Pinpoint the cell where the given text exists, returning its [X, Y] midpoint coordinate. 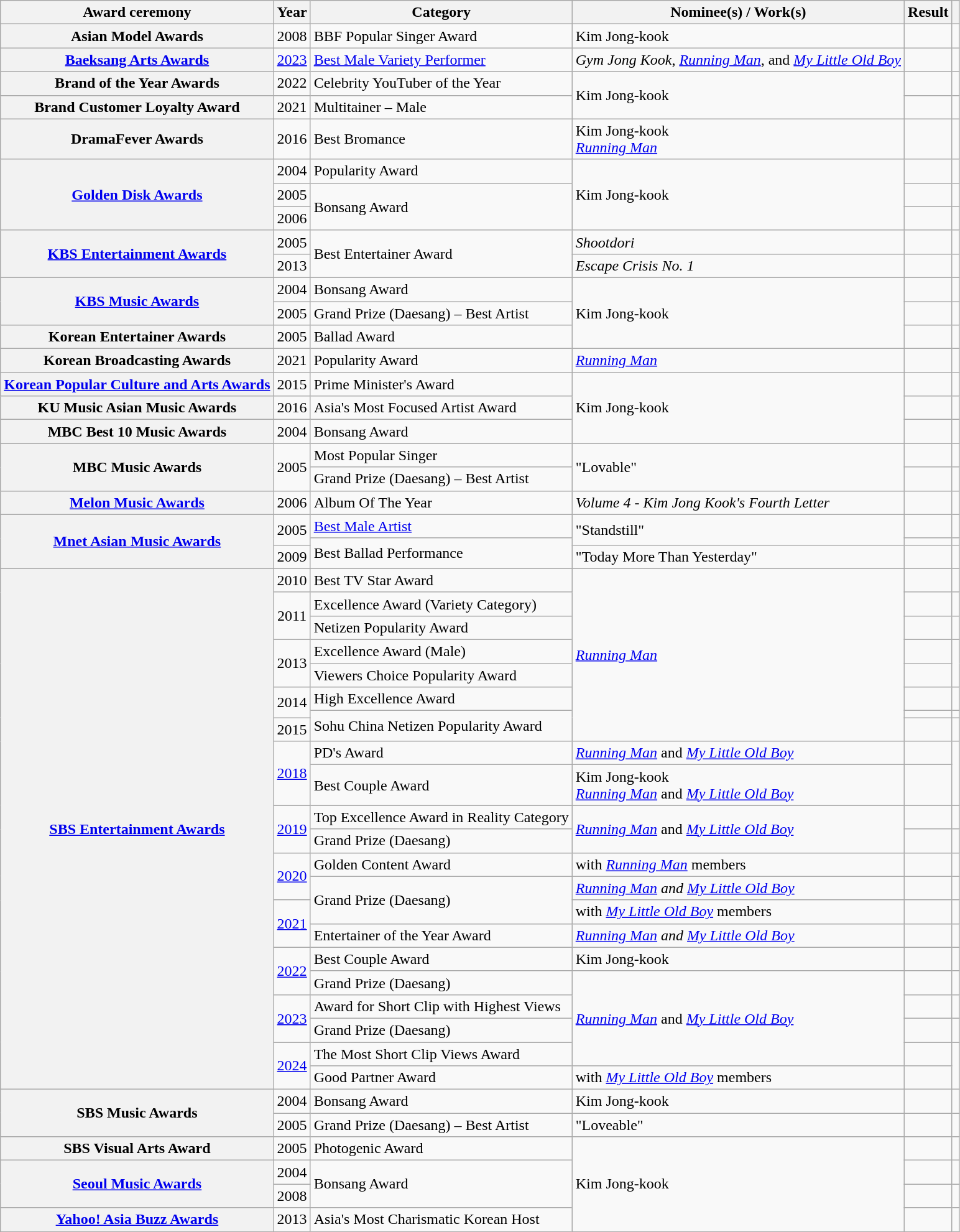
Seoul Music Awards [137, 1184]
Excellence Award (Variety Category) [441, 604]
Gym Jong Kook, Running Man, and My Little Old Boy [738, 60]
Shootdori [738, 242]
2010 [292, 580]
Golden Disk Awards [137, 195]
Good Partner Award [441, 1078]
2019 [292, 829]
Brand Customer Loyalty Award [137, 107]
KU Music Asian Music Awards [137, 408]
Top Excellence Award in Reality Category [441, 817]
MBC Best 10 Music Awards [137, 432]
Mnet Asian Music Awards [137, 541]
Asian Model Awards [137, 36]
DramaFever Awards [137, 139]
Year [292, 12]
Asia's Most Charismatic Korean Host [441, 1220]
Escape Crisis No. 1 [738, 266]
High Excellence Award [441, 699]
PD's Award [441, 753]
Multitainer – Male [441, 107]
Category [441, 12]
Asia's Most Focused Artist Award [441, 408]
"Lovable" [738, 467]
"Standstill" [738, 530]
Sohu China Netizen Popularity Award [441, 726]
Ballad Award [441, 337]
SBS Visual Arts Award [137, 1149]
Nominee(s) / Work(s) [738, 12]
Best Entertainer Award [441, 254]
Entertainer of the Year Award [441, 935]
KBS Entertainment Awards [137, 254]
SBS Music Awards [137, 1113]
Award for Short Clip with Highest Views [441, 1006]
Yahoo! Asia Buzz Awards [137, 1220]
Photogenic Award [441, 1149]
Best Ballad Performance [441, 553]
Brand of the Year Awards [137, 83]
with Running Man members [738, 864]
2020 [292, 876]
Prime Minister's Award [441, 384]
2014 [292, 703]
Best Male Artist [441, 526]
2018 [292, 774]
KBS Music Awards [137, 301]
BBF Popular Singer Award [441, 36]
Golden Content Award [441, 864]
Celebrity YouTuber of the Year [441, 83]
Korean Popular Culture and Arts Awards [137, 384]
Viewers Choice Popularity Award [441, 675]
MBC Music Awards [137, 467]
Melon Music Awards [137, 503]
"Loveable" [738, 1125]
Korean Entertainer Awards [137, 337]
Kim Jong-kook Running Man and My Little Old Boy [738, 785]
Korean Broadcasting Awards [137, 361]
Most Popular Singer [441, 455]
Best TV Star Award [441, 580]
Result [928, 12]
Album Of The Year [441, 503]
2024 [292, 1066]
Kim Jong-kook Running Man [738, 139]
Volume 4 - Kim Jong Kook's Fourth Letter [738, 503]
Netizen Popularity Award [441, 628]
2011 [292, 616]
Best Male Variety Performer [441, 60]
Excellence Award (Male) [441, 651]
2009 [292, 557]
Best Bromance [441, 139]
"Today More Than Yesterday" [738, 557]
SBS Entertainment Awards [137, 828]
The Most Short Clip Views Award [441, 1054]
Award ceremony [137, 12]
Baeksang Arts Awards [137, 60]
